Output the (X, Y) coordinate of the center of the cell containing the given text.  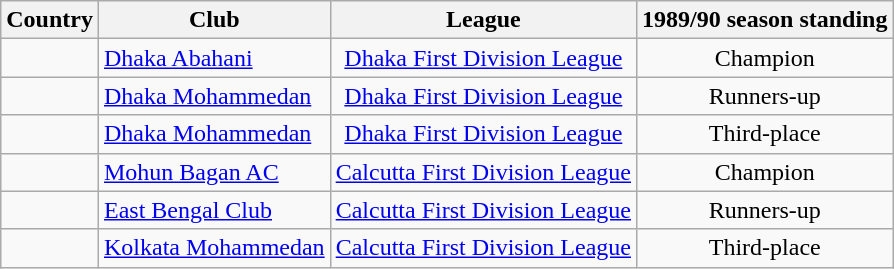
Country (50, 20)
Kolkata Mohammedan (214, 248)
East Bengal Club (214, 210)
League (483, 20)
Mohun Bagan AC (214, 172)
1989/90 season standing (765, 20)
Club (214, 20)
Dhaka Abahani (214, 58)
